Locate the cell with the specified text and output its [X, Y] center coordinate. 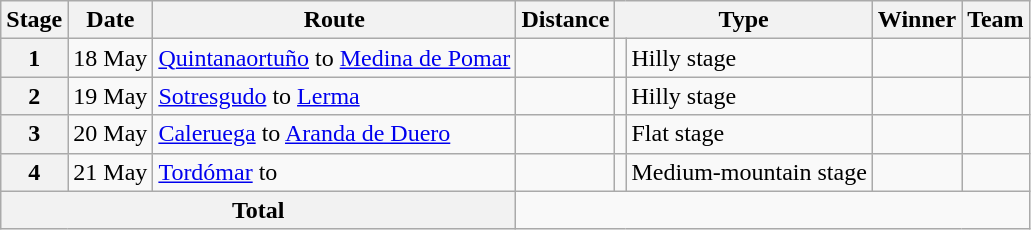
19 May [110, 96]
Total [258, 210]
4 [34, 172]
2 [34, 96]
Medium-mountain stage [749, 172]
Team [996, 20]
Tordómar to [334, 172]
Quintanaortuño to Medina de Pomar [334, 58]
Winner [916, 20]
18 May [110, 58]
Sotresgudo to Lerma [334, 96]
Distance [566, 20]
20 May [110, 134]
Route [334, 20]
1 [34, 58]
Caleruega to Aranda de Duero [334, 134]
Flat stage [749, 134]
3 [34, 134]
21 May [110, 172]
Date [110, 20]
Stage [34, 20]
Type [744, 20]
